Search for the cell housing the specified text and yield its [x, y] center coordinate. 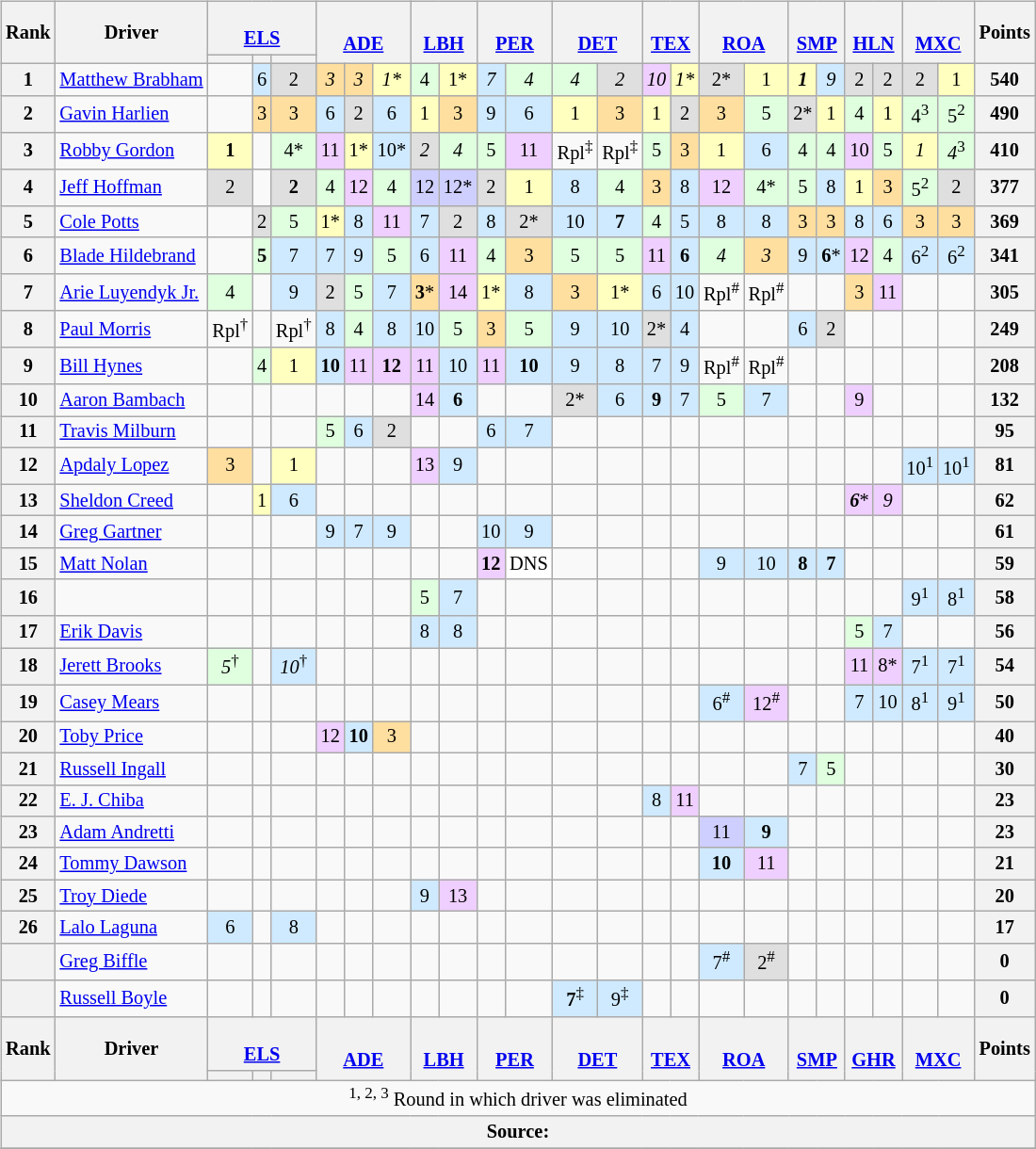
Sheldon Creed [132, 500]
56 [1005, 632]
Matthew Brabham [132, 80]
16 [28, 597]
12# [767, 703]
Arie Luyendyk Jr. [132, 292]
Blade Hildebrand [132, 256]
Aaron Bambach [132, 400]
8* [887, 667]
54 [1005, 667]
3* [425, 292]
Toby Price [132, 737]
5† [231, 667]
410 [1005, 151]
Casey Mears [132, 703]
377 [1005, 188]
59 [1005, 564]
7‡ [575, 998]
19 [28, 703]
18 [28, 667]
2# [767, 961]
58 [1005, 597]
Robby Gordon [132, 151]
Greg Biffle [132, 961]
132 [1005, 400]
26 [28, 928]
10† [294, 667]
Jerett Brooks [132, 667]
369 [1005, 221]
Jeff Hoffman [132, 188]
249 [1005, 330]
Greg Gartner [132, 532]
GHR [873, 1047]
Apdaly Lopez [132, 465]
7# [721, 961]
40 [1005, 737]
24 [28, 864]
22 [28, 801]
1, 2, 3 Round in which driver was eliminated [518, 1098]
Lalo Laguna [132, 928]
Source: [518, 1132]
Matt Nolan [132, 564]
Gavin Harlien [132, 115]
Travis Milburn [132, 432]
Tommy Dawson [132, 864]
Russell Ingall [132, 769]
Erik Davis [132, 632]
341 [1005, 256]
25 [28, 896]
50 [1005, 703]
HLN [873, 32]
9‡ [620, 998]
Troy Diede [132, 896]
30 [1005, 769]
10* [392, 151]
DNS [528, 564]
305 [1005, 292]
490 [1005, 115]
Russell Boyle [132, 998]
6# [721, 703]
15 [28, 564]
Cole Potts [132, 221]
12* [458, 188]
95 [1005, 432]
Adam Andretti [132, 833]
540 [1005, 80]
E. J. Chiba [132, 801]
61 [1005, 532]
Paul Morris [132, 330]
Bill Hynes [132, 365]
208 [1005, 365]
